For the text-containing cell, return its midpoint in [X, Y] coordinate format. 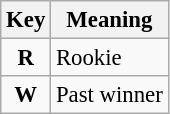
Past winner [110, 95]
Key [26, 20]
R [26, 58]
Meaning [110, 20]
Rookie [110, 58]
W [26, 95]
